Determine the (X, Y) coordinate at the center of the cell enclosing the given text.  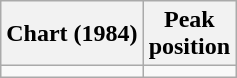
Peakposition (189, 34)
Chart (1984) (72, 34)
